Extract the (X, Y) coordinate from the center of the cell holding the provided text.  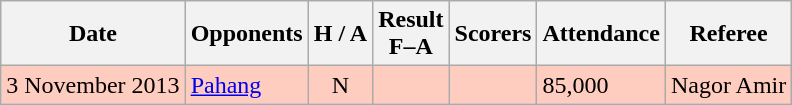
Attendance (601, 34)
Nagor Amir (728, 85)
Scorers (493, 34)
3 November 2013 (93, 85)
85,000 (601, 85)
Date (93, 34)
Referee (728, 34)
ResultF–A (411, 34)
Pahang (246, 85)
N (340, 85)
Opponents (246, 34)
H / A (340, 34)
